Search for the cell housing the specified text and yield its (x, y) center coordinate. 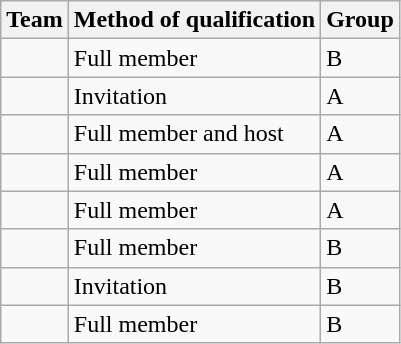
Team (35, 20)
Full member and host (194, 134)
Method of qualification (194, 20)
Group (360, 20)
